Identify which cell holds the provided text, then report its [x, y] central coordinate. 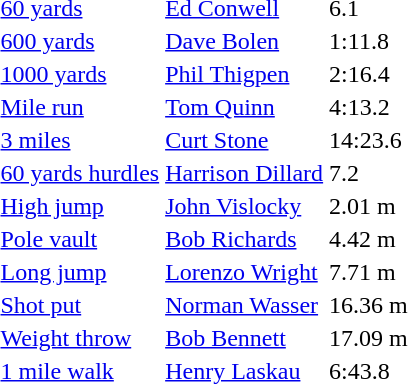
Lorenzo Wright [244, 272]
Tom Quinn [244, 107]
Bob Bennett [244, 338]
Dave Bolen [244, 41]
Bob Richards [244, 239]
Norman Wasser [244, 305]
Harrison Dillard [244, 173]
Phil Thigpen [244, 74]
Curt Stone [244, 140]
John Vislocky [244, 206]
